Scan for the cell matching the given text and deliver its [X, Y] coordinate at center. 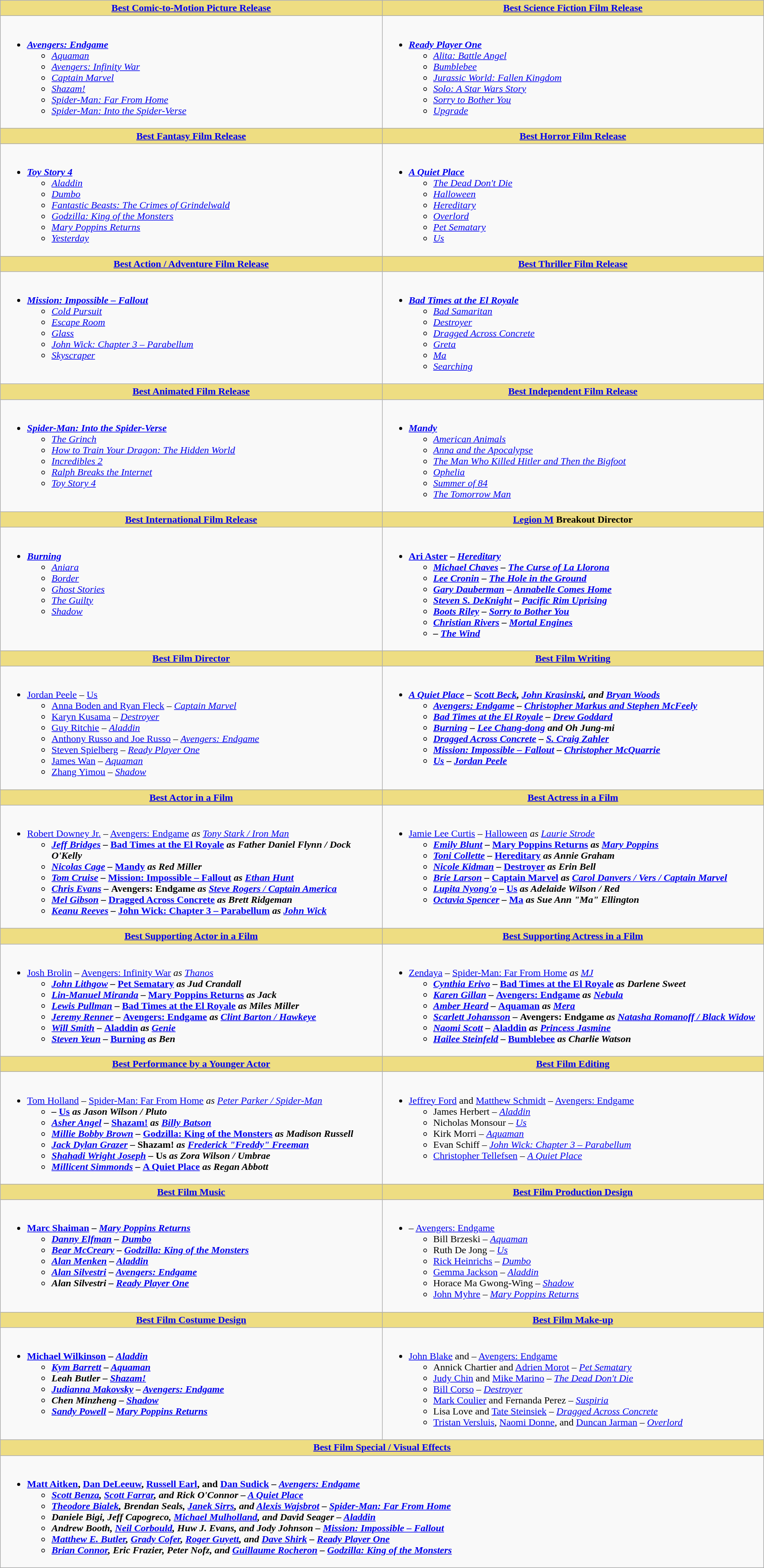
Best Film Music [191, 1192]
Best Performance by a Younger Actor [191, 1064]
Best Film Editing [573, 1064]
Best Supporting Actor in a Film [191, 936]
Best International Film Release [191, 519]
Best Fantasy Film Release [191, 136]
Best Action / Adventure Film Release [191, 264]
Best Supporting Actress in a Film [573, 936]
Best Comic-to-Motion Picture Release [191, 8]
MandyAmerican AnimalsAnna and the ApocalypseThe Man Who Killed Hitler and Then the BigfootOpheliaSummer of 84The Tomorrow Man [573, 456]
Best Actor in a Film [191, 797]
Best Film Costume Design [191, 1320]
Best Independent Film Release [573, 392]
Spider-Man: Into the Spider-VerseThe GrinchHow to Train Your Dragon: The Hidden WorldIncredibles 2Ralph Breaks the InternetToy Story 4 [191, 456]
Legion M Breakout Director [573, 519]
Best Science Fiction Film Release [573, 8]
BurningAniaraBorderGhost StoriesThe GuiltyShadow [191, 589]
Best Film Special / Visual Effects [382, 1448]
Best Film Make-up [573, 1320]
Bad Times at the El RoyaleBad SamaritanDestroyerDragged Across ConcreteGretaMaSearching [573, 327]
Best Actress in a Film [573, 797]
Best Horror Film Release [573, 136]
Toy Story 4AladdinDumboFantastic Beasts: The Crimes of GrindelwaldGodzilla: King of the MonstersMary Poppins ReturnsYesterday [191, 200]
Best Film Writing [573, 658]
Best Film Production Design [573, 1192]
Ready Player OneAlita: Battle AngelBumblebeeJurassic World: Fallen KingdomSolo: A Star Wars StorySorry to Bother YouUpgrade [573, 72]
Best Thriller Film Release [573, 264]
A Quiet PlaceThe Dead Don't DieHalloweenHereditaryOverlordPet SemataryUs [573, 200]
Avengers: EndgameAquamanAvengers: Infinity WarCaptain MarvelShazam!Spider-Man: Far From HomeSpider-Man: Into the Spider-Verse [191, 72]
Best Animated Film Release [191, 392]
Mission: Impossible – FalloutCold PursuitEscape RoomGlassJohn Wick: Chapter 3 – ParabellumSkyscraper [191, 327]
Best Film Director [191, 658]
